Locate the cell with the specified text and output its [X, Y] center coordinate. 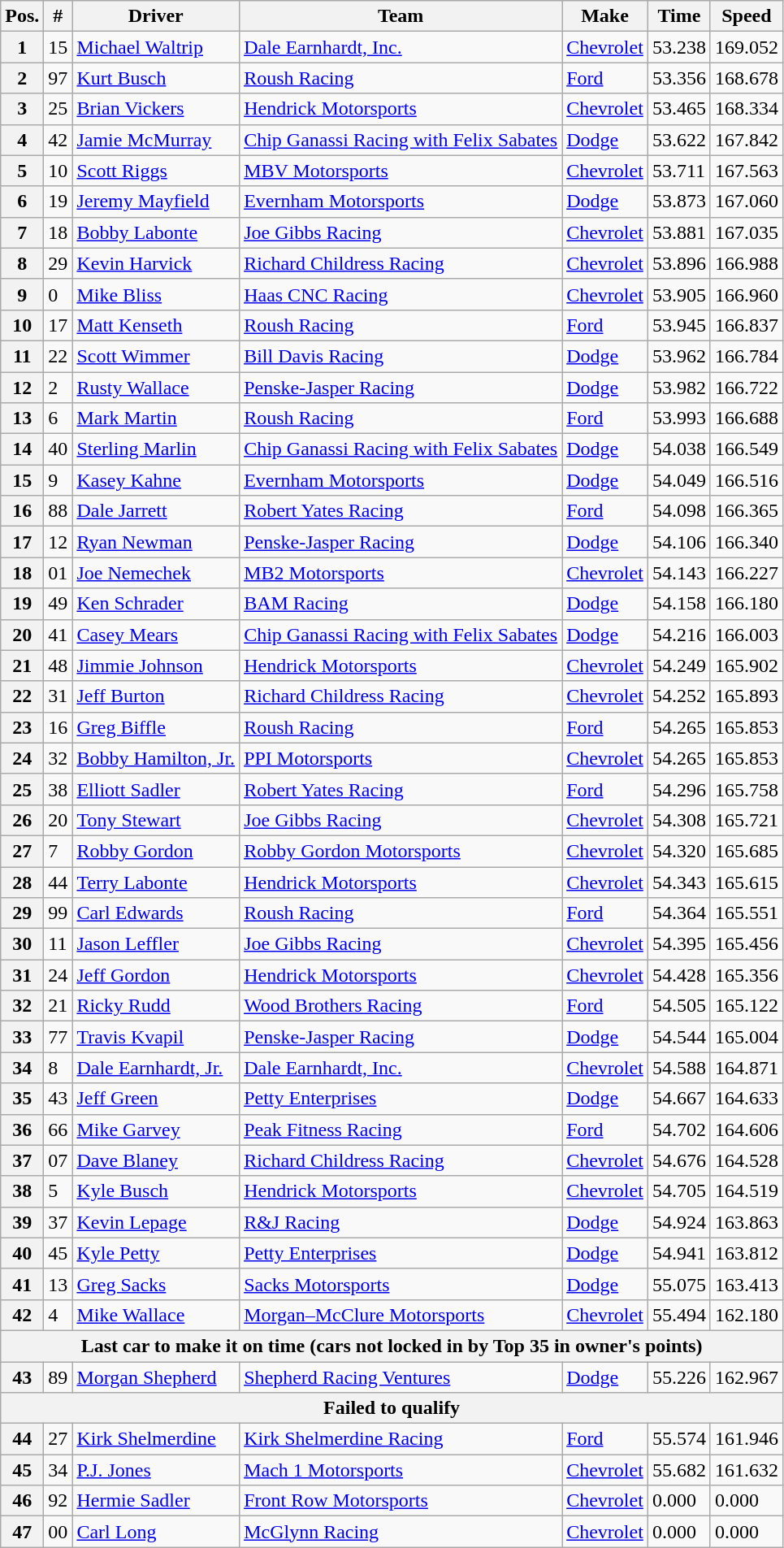
162.180 [746, 1315]
165.893 [746, 696]
Front Row Motorsports [401, 1501]
164.633 [746, 1099]
Joe Nemechek [156, 573]
Bobby Hamilton, Jr. [156, 758]
R&J Racing [401, 1222]
166.722 [746, 388]
54.395 [679, 944]
166.227 [746, 573]
Kevin Lepage [156, 1222]
Shepherd Racing Ventures [401, 1377]
54.364 [679, 913]
55.574 [679, 1439]
Bobby Labonte [156, 232]
49 [58, 604]
89 [58, 1377]
Ricky Rudd [156, 1006]
14 [23, 449]
66 [58, 1130]
55.494 [679, 1315]
30 [23, 944]
McGlynn Racing [401, 1532]
97 [58, 78]
88 [58, 511]
23 [23, 727]
165.456 [746, 944]
Robby Gordon Motorsports [401, 851]
53.993 [679, 418]
Matt Kenseth [156, 325]
53.905 [679, 294]
Travis Kvapil [156, 1037]
Dave Blaney [156, 1160]
165.004 [746, 1037]
Speed [746, 16]
163.863 [746, 1222]
# [58, 16]
54.249 [679, 666]
165.758 [746, 789]
53.896 [679, 263]
55.226 [679, 1377]
54.924 [679, 1222]
Rusty Wallace [156, 388]
164.871 [746, 1068]
Terry Labonte [156, 882]
53.962 [679, 356]
Casey Mears [156, 635]
Driver [156, 16]
48 [58, 666]
54.705 [679, 1191]
99 [58, 913]
Mike Garvey [156, 1130]
33 [23, 1037]
54.038 [679, 449]
28 [23, 882]
54.252 [679, 696]
53.873 [679, 202]
Mark Martin [156, 418]
166.340 [746, 542]
Brian Vickers [156, 109]
47 [23, 1532]
53.238 [679, 47]
Hermie Sadler [156, 1501]
92 [58, 1501]
53.622 [679, 140]
Tony Stewart [156, 820]
54.296 [679, 789]
165.356 [746, 975]
Last car to make it on time (cars not locked in by Top 35 in owner's points) [392, 1346]
164.606 [746, 1130]
Carl Long [156, 1532]
Jamie McMurray [156, 140]
Kyle Petty [156, 1253]
Ryan Newman [156, 542]
165.685 [746, 851]
53.982 [679, 388]
166.516 [746, 480]
54.588 [679, 1068]
54.158 [679, 604]
Sacks Motorsports [401, 1284]
Jason Leffler [156, 944]
MBV Motorsports [401, 171]
Jimmie Johnson [156, 666]
0 [58, 294]
Scott Wimmer [156, 356]
Team [401, 16]
53.945 [679, 325]
3 [23, 109]
Mike Bliss [156, 294]
54.676 [679, 1160]
54.106 [679, 542]
166.784 [746, 356]
167.842 [746, 140]
166.960 [746, 294]
166.003 [746, 635]
165.615 [746, 882]
166.180 [746, 604]
Morgan–McClure Motorsports [401, 1315]
P.J. Jones [156, 1470]
Ken Schrader [156, 604]
55.682 [679, 1470]
168.678 [746, 78]
166.365 [746, 511]
167.060 [746, 202]
161.946 [746, 1439]
162.967 [746, 1377]
54.143 [679, 573]
Kirk Shelmerdine [156, 1439]
Pos. [23, 16]
01 [58, 573]
169.052 [746, 47]
165.721 [746, 820]
54.941 [679, 1253]
Dale Jarrett [156, 511]
Bill Davis Racing [401, 356]
54.343 [679, 882]
Carl Edwards [156, 913]
MB2 Motorsports [401, 573]
Mike Wallace [156, 1315]
Dale Earnhardt, Jr. [156, 1068]
Scott Riggs [156, 171]
54.308 [679, 820]
54.702 [679, 1130]
07 [58, 1160]
54.428 [679, 975]
Morgan Shepherd [156, 1377]
164.528 [746, 1160]
Jeff Burton [156, 696]
Kasey Kahne [156, 480]
00 [58, 1532]
54.098 [679, 511]
Jeff Gordon [156, 975]
Kyle Busch [156, 1191]
166.549 [746, 449]
165.551 [746, 913]
164.519 [746, 1191]
Time [679, 16]
165.122 [746, 1006]
Michael Waltrip [156, 47]
163.413 [746, 1284]
54.216 [679, 635]
PPI Motorsports [401, 758]
BAM Racing [401, 604]
166.837 [746, 325]
Peak Fitness Racing [401, 1130]
Greg Sacks [156, 1284]
Greg Biffle [156, 727]
54.667 [679, 1099]
26 [23, 820]
163.812 [746, 1253]
77 [58, 1037]
55.075 [679, 1284]
Sterling Marlin [156, 449]
54.505 [679, 1006]
Kirk Shelmerdine Racing [401, 1439]
Robby Gordon [156, 851]
53.465 [679, 109]
Haas CNC Racing [401, 294]
167.563 [746, 171]
39 [23, 1222]
165.902 [746, 666]
53.711 [679, 171]
Make [605, 16]
53.356 [679, 78]
Elliott Sadler [156, 789]
36 [23, 1130]
Mach 1 Motorsports [401, 1470]
168.334 [746, 109]
167.035 [746, 232]
166.988 [746, 263]
Kurt Busch [156, 78]
166.688 [746, 418]
54.544 [679, 1037]
53.881 [679, 232]
1 [23, 47]
Failed to qualify [392, 1408]
Jeff Green [156, 1099]
54.049 [679, 480]
Wood Brothers Racing [401, 1006]
46 [23, 1501]
Kevin Harvick [156, 263]
54.320 [679, 851]
35 [23, 1099]
161.632 [746, 1470]
Jeremy Mayfield [156, 202]
